Capture the cell that displays the provided text and extract its [x, y] central coordinate. 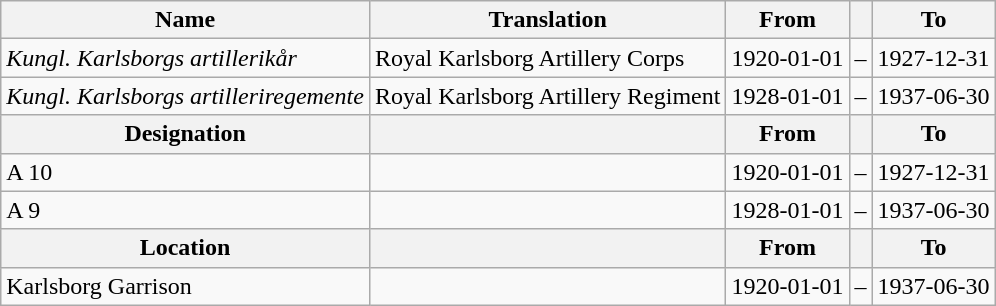
Royal Karlsborg Artillery Corps [548, 58]
A 10 [186, 172]
Translation [548, 20]
Kungl. Karlsborgs artillerikår [186, 58]
A 9 [186, 210]
Name [186, 20]
Kungl. Karlsborgs artilleriregemente [186, 96]
Royal Karlsborg Artillery Regiment [548, 96]
Location [186, 248]
Karlsborg Garrison [186, 286]
Designation [186, 134]
